Pinpoint the cell where the given text exists, returning its (x, y) midpoint coordinate. 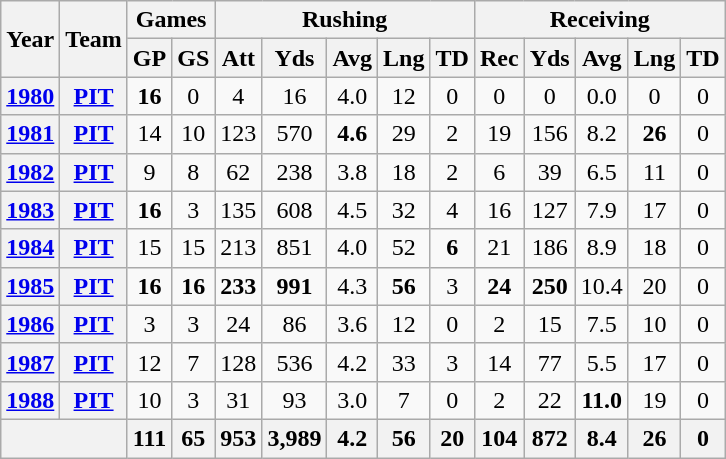
32 (404, 210)
570 (294, 134)
29 (404, 134)
Att (238, 58)
8.9 (602, 248)
1988 (30, 400)
Team (94, 39)
1983 (30, 210)
123 (238, 134)
1987 (30, 362)
1986 (30, 324)
0.0 (602, 96)
GP (149, 58)
93 (294, 400)
10.4 (602, 286)
104 (499, 438)
851 (294, 248)
77 (550, 362)
52 (404, 248)
872 (550, 438)
3.6 (352, 324)
250 (550, 286)
111 (149, 438)
8.4 (602, 438)
65 (194, 438)
1980 (30, 96)
536 (294, 362)
GS (194, 58)
33 (404, 362)
135 (238, 210)
3,989 (294, 438)
Receiving (600, 20)
Rec (499, 58)
1984 (30, 248)
4.6 (352, 134)
31 (238, 400)
4.5 (352, 210)
3.0 (352, 400)
953 (238, 438)
Year (30, 39)
4.3 (352, 286)
156 (550, 134)
86 (294, 324)
1985 (30, 286)
39 (550, 172)
Rushing (345, 20)
7.9 (602, 210)
233 (238, 286)
11.0 (602, 400)
608 (294, 210)
186 (550, 248)
6.5 (602, 172)
127 (550, 210)
Games (170, 20)
8.2 (602, 134)
238 (294, 172)
7.5 (602, 324)
62 (238, 172)
128 (238, 362)
991 (294, 286)
11 (654, 172)
1981 (30, 134)
213 (238, 248)
1982 (30, 172)
5.5 (602, 362)
9 (149, 172)
21 (499, 248)
22 (550, 400)
3.8 (352, 172)
8 (194, 172)
